Determine the [X, Y] coordinate at the center of the cell enclosing the given text.  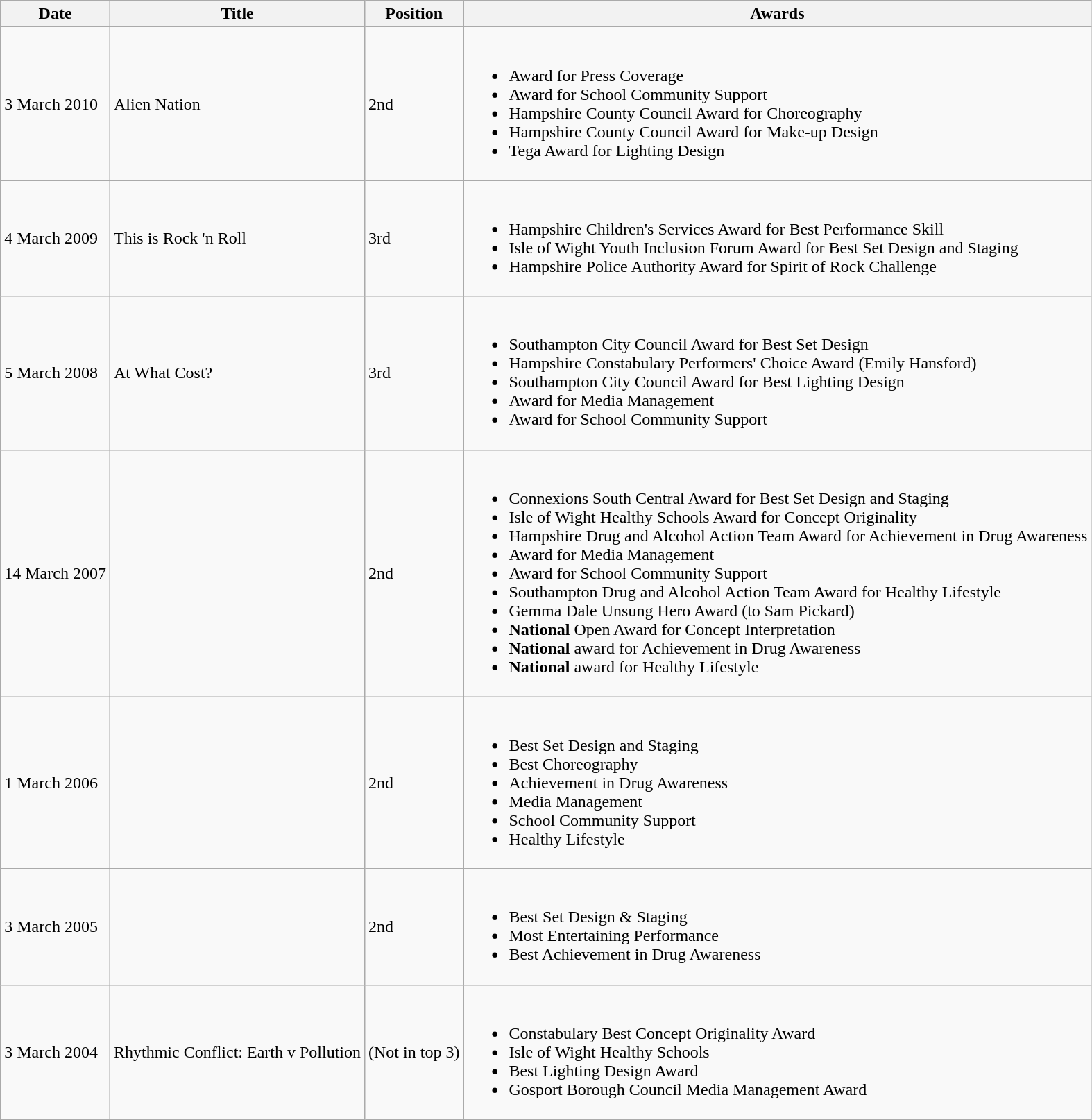
At What Cost? [237, 373]
Constabulary Best Concept Originality AwardIsle of Wight Healthy SchoolsBest Lighting Design AwardGosport Borough Council Media Management Award [777, 1052]
4 March 2009 [56, 239]
5 March 2008 [56, 373]
Title [237, 14]
14 March 2007 [56, 573]
Awards [777, 14]
3 March 2004 [56, 1052]
This is Rock 'n Roll [237, 239]
Date [56, 14]
Alien Nation [237, 104]
3 March 2010 [56, 104]
1 March 2006 [56, 783]
3 March 2005 [56, 927]
Best Set Design and StagingBest ChoreographyAchievement in Drug AwarenessMedia ManagementSchool Community SupportHealthy Lifestyle [777, 783]
Rhythmic Conflict: Earth v Pollution [237, 1052]
Position [414, 14]
(Not in top 3) [414, 1052]
Best Set Design & StagingMost Entertaining PerformanceBest Achievement in Drug Awareness [777, 927]
